Provide the (X, Y) coordinate of the cell's center where the given text is located.  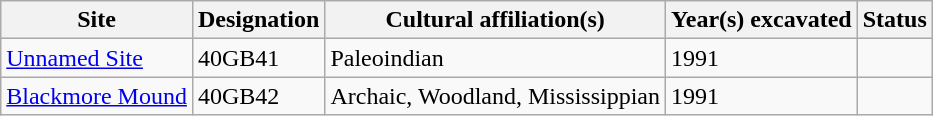
Designation (258, 20)
Cultural affiliation(s) (496, 20)
Status (894, 20)
40GB41 (258, 58)
Unnamed Site (97, 58)
Archaic, Woodland, Mississippian (496, 96)
Blackmore Mound (97, 96)
Year(s) excavated (762, 20)
Site (97, 20)
Paleoindian (496, 58)
40GB42 (258, 96)
